Capture the cell that displays the provided text and extract its (x, y) central coordinate. 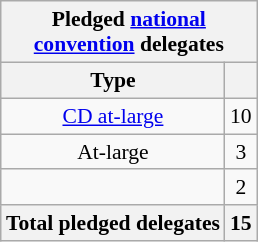
Type (113, 80)
15 (241, 223)
Total pledged delegates (113, 223)
10 (241, 116)
Pledged nationalconvention delegates (129, 32)
CD at-large (113, 116)
2 (241, 187)
At-large (113, 152)
3 (241, 152)
